Detect which cell encompasses the target text, then output its (X, Y) center coordinate. 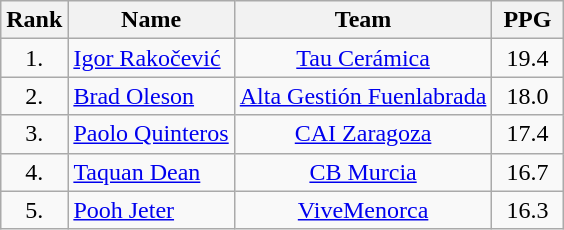
Pooh Jeter (151, 210)
CB Murcia (363, 172)
Tau Cerámica (363, 58)
16.7 (528, 172)
Rank (34, 20)
Paolo Quinteros (151, 134)
Alta Gestión Fuenlabrada (363, 96)
CAI Zaragoza (363, 134)
1. (34, 58)
PPG (528, 20)
3. (34, 134)
5. (34, 210)
Taquan Dean (151, 172)
4. (34, 172)
Team (363, 20)
19.4 (528, 58)
Brad Oleson (151, 96)
18.0 (528, 96)
17.4 (528, 134)
Name (151, 20)
16.3 (528, 210)
2. (34, 96)
ViveMenorca (363, 210)
Igor Rakočević (151, 58)
